Output the (X, Y) coordinate of the center of the cell containing the given text.  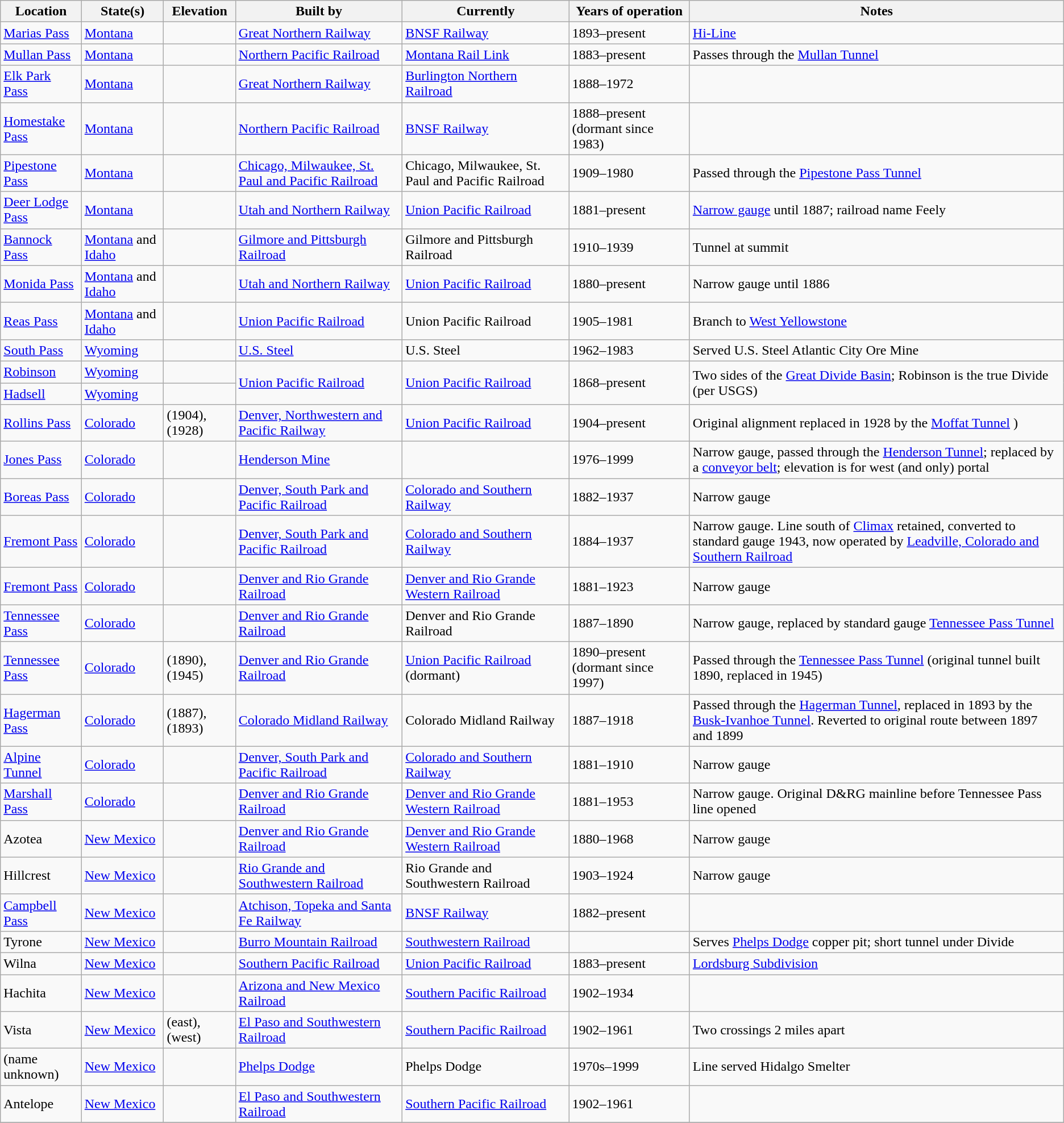
Two sides of the Great Divide Basin; Robinson is the true Divide (per USGS) (876, 382)
(1904), (1928) (199, 423)
Vista (41, 1030)
Hillcrest (41, 875)
1903–1924 (629, 875)
Reas Pass (41, 321)
Boreas Pass (41, 497)
1888–present (dormant since 1983) (629, 128)
Union Pacific Railroad (dormant) (485, 668)
Burro Mountain Railroad (318, 942)
1880–1968 (629, 839)
Tyrone (41, 942)
(1890), (1945) (199, 668)
1893–present (629, 33)
Montana Rail Link (485, 55)
Atchison, Topeka and Santa Fe Railway (318, 913)
Alpine Tunnel (41, 765)
1909–1980 (629, 173)
Notes (876, 11)
Two crossings 2 miles apart (876, 1030)
1882–present (629, 913)
Passes through the Mullan Tunnel (876, 55)
Wilna (41, 963)
Serves Phelps Dodge copper pit; short tunnel under Divide (876, 942)
Bannock Pass (41, 247)
Azotea (41, 839)
Narrow gauge, replaced by standard gauge Tennessee Pass Tunnel (876, 623)
Jones Pass (41, 460)
Rollins Pass (41, 423)
1888–1972 (629, 84)
Narrow gauge until 1887; railroad name Feely (876, 210)
1890–present (dormant since 1997) (629, 668)
Branch to West Yellowstone (876, 321)
Marias Pass (41, 33)
(1887), (1893) (199, 720)
Narrow gauge, passed through the Henderson Tunnel; replaced by a conveyor belt; elevation is for west (and only) portal (876, 460)
1881–1910 (629, 765)
1904–present (629, 423)
Marshall Pass (41, 801)
1881–1953 (629, 801)
Pipestone Pass (41, 173)
Served U.S. Steel Atlantic City Ore Mine (876, 350)
Homestake Pass (41, 128)
Currently (485, 11)
Elk Park Pass (41, 84)
Hadsell (41, 394)
Original alignment replaced in 1928 by the Moffat Tunnel ) (876, 423)
Burlington Northern Railroad (485, 84)
State(s) (123, 11)
Hi-Line (876, 33)
1882–1937 (629, 497)
1976–1999 (629, 460)
Denver, Northwestern and Pacific Railway (318, 423)
South Pass (41, 350)
1880–present (629, 284)
1970s–1999 (629, 1067)
1868–present (629, 382)
Deer Lodge Pass (41, 210)
Passed through the Hagerman Tunnel, replaced in 1893 by the Busk-Ivanhoe Tunnel. Reverted to original route between 1897 and 1899 (876, 720)
Robinson (41, 372)
1962–1983 (629, 350)
(east), (west) (199, 1030)
Lordsburg Subdivision (876, 963)
Hagerman Pass (41, 720)
1910–1939 (629, 247)
Location (41, 11)
1905–1981 (629, 321)
Narrow gauge. Line south of Climax retained, converted to standard gauge 1943, now operated by Leadville, Colorado and Southern Railroad (876, 542)
(name unknown) (41, 1067)
1881–1923 (629, 587)
Mullan Pass (41, 55)
1902–1934 (629, 992)
Arizona and New Mexico Railroad (318, 992)
Built by (318, 11)
Monida Pass (41, 284)
1881–present (629, 210)
Line served Hidalgo Smelter (876, 1067)
Passed through the Pipestone Pass Tunnel (876, 173)
Passed through the Tennessee Pass Tunnel (original tunnel built 1890, replaced in 1945) (876, 668)
Henderson Mine (318, 460)
Years of operation (629, 11)
Narrow gauge. Original D&RG mainline before Tennessee Pass line opened (876, 801)
Antelope (41, 1104)
1887–1918 (629, 720)
Southwestern Railroad (485, 942)
Elevation (199, 11)
Narrow gauge until 1886 (876, 284)
1887–1890 (629, 623)
Hachita (41, 992)
Campbell Pass (41, 913)
1884–1937 (629, 542)
Tunnel at summit (876, 247)
